Detect which cell encompasses the target text, then output its (x, y) center coordinate. 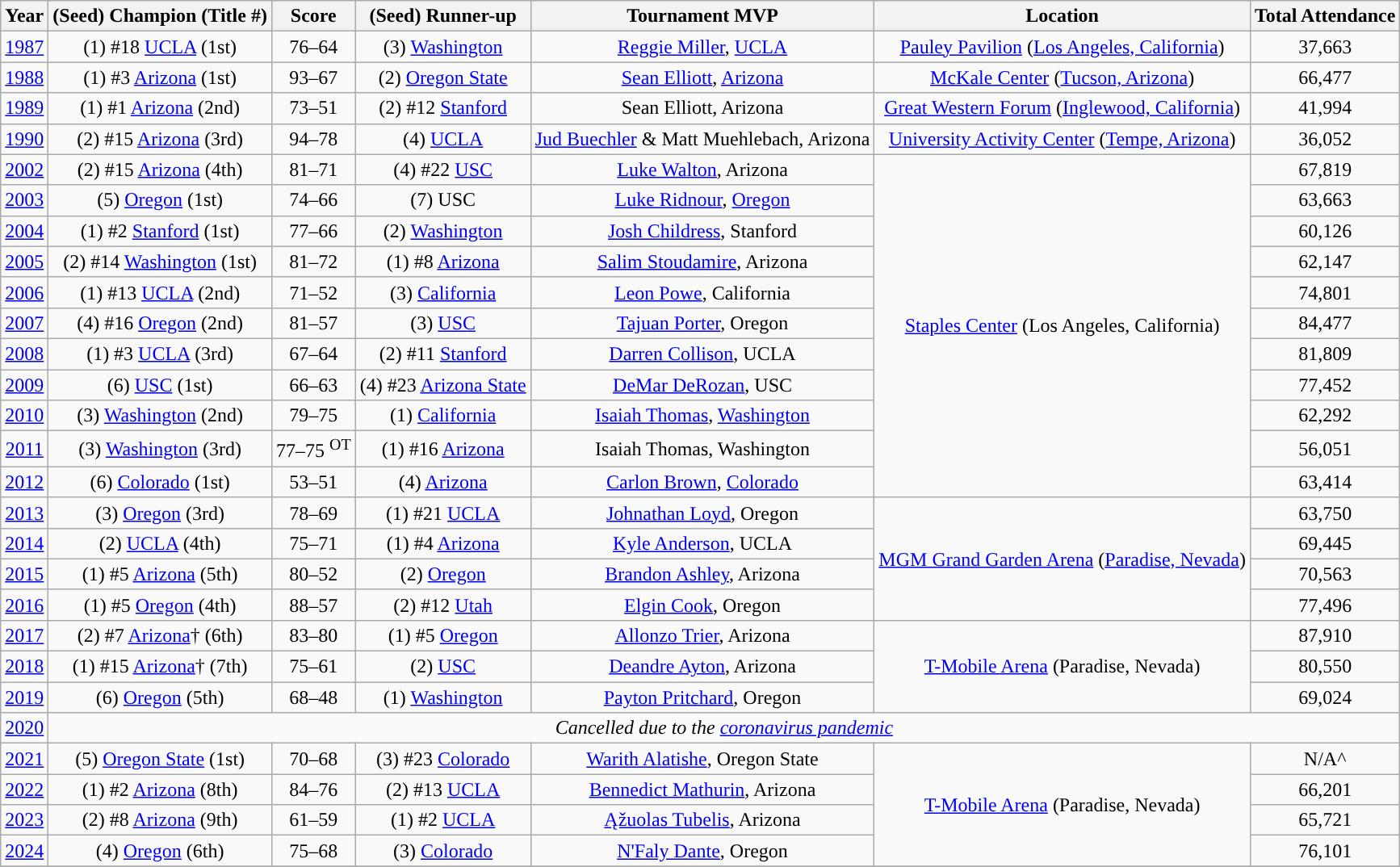
(1) #16 Arizona (442, 449)
(6) Colorado (1st) (160, 482)
(4) Arizona (442, 482)
41,994 (1325, 108)
(1) #3 UCLA (3rd) (160, 354)
94–78 (313, 139)
(1) #1 Arizona (2nd) (160, 108)
(1) #5 Oregon (4th) (160, 605)
2005 (24, 262)
2017 (24, 635)
2006 (24, 292)
68–48 (313, 697)
(2) #14 Washington (1st) (160, 262)
University Activity Center (Tempe, Arizona) (1063, 139)
93–67 (313, 77)
2004 (24, 231)
70–68 (313, 759)
Tournament MVP (702, 16)
(1) #2 Stanford (1st) (160, 231)
74–66 (313, 200)
(4) #22 USC (442, 170)
2016 (24, 605)
(3) #23 Colorado (442, 759)
Luke Walton, Arizona (702, 170)
2018 (24, 667)
(1) #5 Arizona (5th) (160, 574)
1990 (24, 139)
81,809 (1325, 354)
Bennedict Mathurin, Arizona (702, 790)
53–51 (313, 482)
1988 (24, 77)
(3) USC (442, 323)
(4) Oregon (6th) (160, 851)
(2) Oregon State (442, 77)
Reggie Miller, UCLA (702, 47)
2020 (24, 728)
(2) Washington (442, 231)
(4) #16 Oregon (2nd) (160, 323)
74,801 (1325, 292)
77–75 OT (313, 449)
75–68 (313, 851)
1987 (24, 47)
80–52 (313, 574)
Year (24, 16)
(2) USC (442, 667)
66,477 (1325, 77)
McKale Center (Tucson, Arizona) (1063, 77)
83–80 (313, 635)
2011 (24, 449)
(1) Washington (442, 697)
63,663 (1325, 200)
(Seed) Runner-up (442, 16)
(1) #8 Arizona (442, 262)
84,477 (1325, 323)
2024 (24, 851)
(2) #15 Arizona (3rd) (160, 139)
2014 (24, 543)
63,414 (1325, 482)
Johnathan Loyd, Oregon (702, 513)
77,496 (1325, 605)
(1) #21 UCLA (442, 513)
2002 (24, 170)
Elgin Cook, Oregon (702, 605)
Warith Alatishe, Oregon State (702, 759)
Ąžuolas Tubelis, Arizona (702, 820)
(1) #2 UCLA (442, 820)
2003 (24, 200)
2019 (24, 697)
Luke Ridnour, Oregon (702, 200)
88–57 (313, 605)
1989 (24, 108)
81–72 (313, 262)
(3) Oregon (3rd) (160, 513)
DeMar DeRozan, USC (702, 385)
Deandre Ayton, Arizona (702, 667)
(1) #18 UCLA (1st) (160, 47)
Allonzo Trier, Arizona (702, 635)
Total Attendance (1325, 16)
(2) #12 Stanford (442, 108)
2008 (24, 354)
63,750 (1325, 513)
66,201 (1325, 790)
2012 (24, 482)
77,452 (1325, 385)
Tajuan Porter, Oregon (702, 323)
(3) Washington (442, 47)
(2) #13 UCLA (442, 790)
(2) #7 Arizona† (6th) (160, 635)
60,126 (1325, 231)
(2) #12 Utah (442, 605)
(4) UCLA (442, 139)
(5) Oregon (1st) (160, 200)
(2) #8 Arizona (9th) (160, 820)
84–76 (313, 790)
2023 (24, 820)
73–51 (313, 108)
81–71 (313, 170)
(1) #5 Oregon (442, 635)
(4) #23 Arizona State (442, 385)
Cancelled due to the coronavirus pandemic (724, 728)
(6) USC (1st) (160, 385)
56,051 (1325, 449)
75–61 (313, 667)
2010 (24, 416)
Score (313, 16)
(2) #11 Stanford (442, 354)
80,550 (1325, 667)
78–69 (313, 513)
76,101 (1325, 851)
79–75 (313, 416)
Josh Childress, Stanford (702, 231)
(3) Colorado (442, 851)
N/A^ (1325, 759)
2021 (24, 759)
2015 (24, 574)
(3) Washington (3rd) (160, 449)
N'Faly Dante, Oregon (702, 851)
Payton Pritchard, Oregon (702, 697)
2022 (24, 790)
(5) Oregon State (1st) (160, 759)
(1) #4 Arizona (442, 543)
36,052 (1325, 139)
(7) USC (442, 200)
Brandon Ashley, Arizona (702, 574)
(6) Oregon (5th) (160, 697)
67,819 (1325, 170)
2009 (24, 385)
81–57 (313, 323)
(3) California (442, 292)
Location (1063, 16)
(1) #15 Arizona† (7th) (160, 667)
Kyle Anderson, UCLA (702, 543)
Great Western Forum (Inglewood, California) (1063, 108)
69,445 (1325, 543)
Pauley Pavilion (Los Angeles, California) (1063, 47)
37,663 (1325, 47)
62,292 (1325, 416)
Darren Collison, UCLA (702, 354)
(1) California (442, 416)
62,147 (1325, 262)
67–64 (313, 354)
2013 (24, 513)
Salim Stoudamire, Arizona (702, 262)
65,721 (1325, 820)
2007 (24, 323)
66–63 (313, 385)
(1) #3 Arizona (1st) (160, 77)
(3) Washington (2nd) (160, 416)
Leon Powe, California (702, 292)
(2) #15 Arizona (4th) (160, 170)
70,563 (1325, 574)
61–59 (313, 820)
69,024 (1325, 697)
(Seed) Champion (Title #) (160, 16)
(1) #2 Arizona (8th) (160, 790)
MGM Grand Garden Arena (Paradise, Nevada) (1063, 559)
(2) Oregon (442, 574)
76–64 (313, 47)
75–71 (313, 543)
77–66 (313, 231)
(2) UCLA (4th) (160, 543)
71–52 (313, 292)
Carlon Brown, Colorado (702, 482)
Jud Buechler & Matt Muehlebach, Arizona (702, 139)
87,910 (1325, 635)
Staples Center (Los Angeles, California) (1063, 326)
(1) #13 UCLA (2nd) (160, 292)
